Capture the cell that displays the provided text and extract its [x, y] central coordinate. 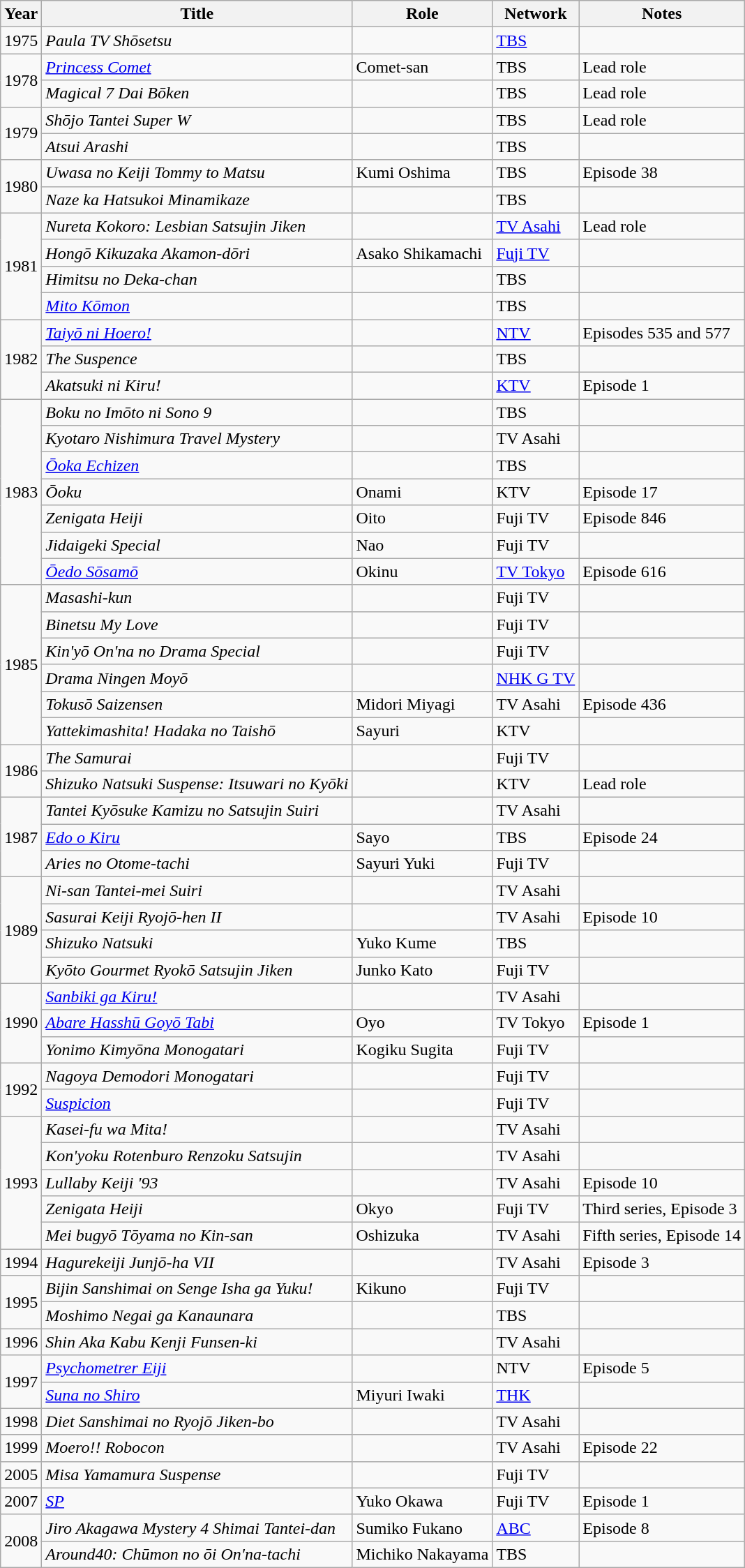
Episode 8 [662, 1528]
1994 [21, 1262]
Lullaby Keiji '93 [197, 1183]
Ni-san Tantei-mei Suiri [197, 890]
Okyo [423, 1209]
Shin Aka Kabu Kenji Funsen-ki [197, 1342]
Third series, Episode 3 [662, 1209]
1989 [21, 930]
Psychometrer Eiji [197, 1368]
Diet Sanshimai no Ryojō Jiken-bo [197, 1421]
Miyuri Iwaki [423, 1395]
Hagurekeiji Junjō-ha VII [197, 1262]
Episode 38 [662, 173]
Jiro Akagawa Mystery 4 Shimai Tantei-dan [197, 1528]
Ōedo Sōsamō [197, 572]
Sayuri [423, 731]
1980 [21, 186]
Edo o Kiru [197, 837]
1982 [21, 359]
Kon'yoku Rotenburo Renzoku Satsujin [197, 1156]
Episodes 535 and 577 [662, 333]
1975 [21, 40]
Binetsu My Love [197, 625]
1998 [21, 1421]
Kyotaro Nishimura Travel Mystery [197, 439]
Paula TV Shōsetsu [197, 40]
Himitsu no Deka-chan [197, 279]
2007 [21, 1501]
Episode 616 [662, 572]
THK [536, 1395]
Sasurai Keiji Ryojō-hen II [197, 917]
Tantei Kyōsuke Kamizu no Satsujin Suiri [197, 811]
Moero!! Robocon [197, 1448]
1995 [21, 1302]
Network [536, 14]
Abare Hasshū Goyō Tabi [197, 1023]
Ōoku [197, 492]
Oyo [423, 1023]
Aries no Otome-tachi [197, 864]
Year [21, 14]
Shizuko Natsuki [197, 943]
Episode 24 [662, 837]
1993 [21, 1182]
Sanbiki ga Kiru! [197, 996]
Role [423, 14]
Sumiko Fukano [423, 1528]
Notes [662, 14]
Suna no Shiro [197, 1395]
Mito Kōmon [197, 306]
1981 [21, 266]
Kumi Oshima [423, 173]
Oito [423, 518]
The Samurai [197, 757]
Asako Shikamachi [423, 253]
Shōjo Tantei Super W [197, 120]
Drama Ningen Moyō [197, 678]
NHK G TV [536, 678]
Yuko Okawa [423, 1501]
1997 [21, 1382]
Nagoya Demodori Monogatari [197, 1076]
Midori Miyagi [423, 704]
1985 [21, 664]
1986 [21, 770]
Episode 17 [662, 492]
Around40: Chūmon no ōi On'na-tachi [197, 1554]
Nao [423, 545]
1987 [21, 837]
SP [197, 1501]
Jidaigeki Special [197, 545]
Episode 5 [662, 1368]
Michiko Nakayama [423, 1554]
Fifth series, Episode 14 [662, 1236]
Sayo [423, 837]
Kyōto Gourmet Ryokō Satsujin Jiken [197, 970]
Episode 846 [662, 518]
2008 [21, 1541]
Oshizuka [423, 1236]
Tokusō Saizensen [197, 704]
1990 [21, 1023]
Suspicion [197, 1103]
Naze ka Hatsukoi Minamikaze [197, 200]
Yuko Kume [423, 943]
Episode 3 [662, 1262]
1979 [21, 133]
Masashi-kun [197, 598]
Kikuno [423, 1289]
Shizuko Natsuki Suspense: Itsuwari no Kyōki [197, 784]
Junko Kato [423, 970]
Akatsuki ni Kiru! [197, 386]
Misa Yamamura Suspense [197, 1474]
The Suspence [197, 359]
1983 [21, 492]
Uwasa no Keiji Tommy to Matsu [197, 173]
Princess Comet [197, 67]
Moshimo Negai ga Kanaunara [197, 1315]
Ōoka Echizen [197, 465]
Kogiku Sugita [423, 1050]
Onami [423, 492]
Taiyō ni Hoero! [197, 333]
Okinu [423, 572]
Kasei-fu wa Mita! [197, 1129]
Atsui Arashi [197, 147]
Mei bugyō Tōyama no Kin-san [197, 1236]
Comet-san [423, 67]
1992 [21, 1089]
Bijin Sanshimai on Senge Isha ga Yuku! [197, 1289]
2005 [21, 1474]
Kin'yō On'na no Drama Special [197, 651]
1996 [21, 1342]
Episode 22 [662, 1448]
Title [197, 14]
Hongō Kikuzaka Akamon-dōri [197, 253]
Sayuri Yuki [423, 864]
Magical 7 Dai Bōken [197, 94]
Yonimo Kimyōna Monogatari [197, 1050]
1999 [21, 1448]
Nureta Kokoro: Lesbian Satsujin Jiken [197, 226]
Yattekimashita! Hadaka no Taishō [197, 731]
1978 [21, 80]
Episode 436 [662, 704]
ABC [536, 1528]
Boku no Imōto ni Sono 9 [197, 412]
